Output the (X, Y) coordinate of the center of the cell containing the given text.  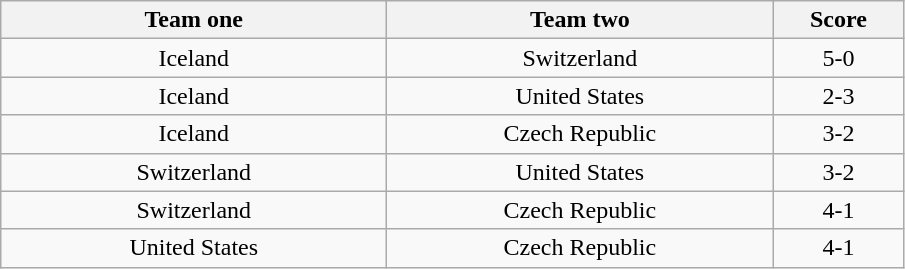
5-0 (838, 58)
Team two (580, 20)
Score (838, 20)
Team one (194, 20)
2-3 (838, 96)
